Pinpoint the cell where the given text exists, returning its (x, y) midpoint coordinate. 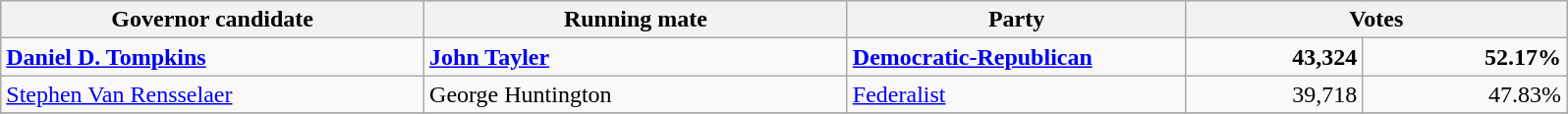
52.17% (1465, 57)
George Huntington (637, 94)
Daniel D. Tompkins (212, 57)
39,718 (1274, 94)
John Tayler (637, 57)
Party (1016, 20)
43,324 (1274, 57)
Stephen Van Rensselaer (212, 94)
Running mate (637, 20)
47.83% (1465, 94)
Governor candidate (212, 20)
Federalist (1016, 94)
Votes (1376, 20)
Democratic-Republican (1016, 57)
